Find where the given text appears and provide that cell's center as [x, y] coordinate. 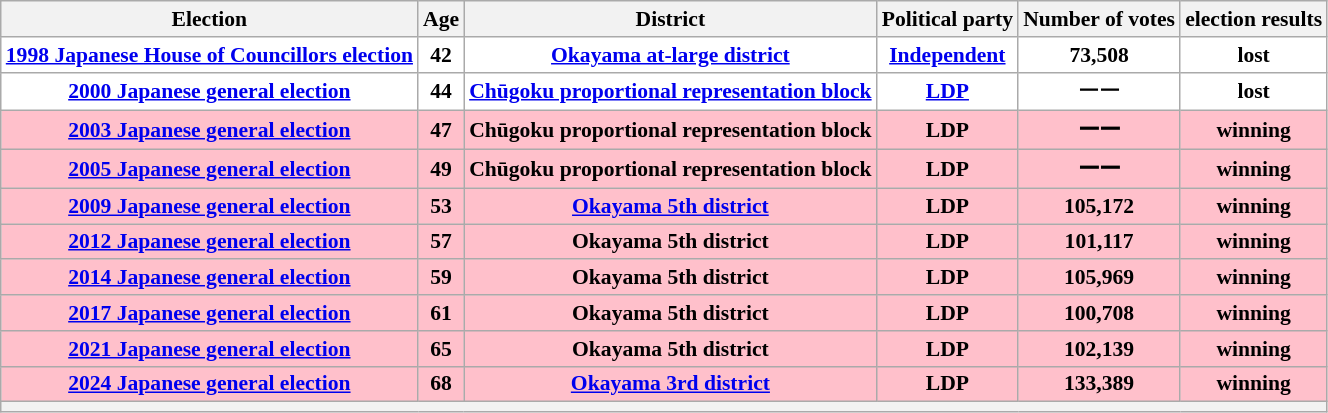
2012 Japanese general election [210, 242]
2000 Japanese general election [210, 92]
53 [441, 206]
101,117 [1099, 242]
2009 Japanese general election [210, 206]
Election [210, 19]
105,969 [1099, 278]
105,172 [1099, 206]
2021 Japanese general election [210, 349]
73,508 [1099, 55]
59 [441, 278]
Number of votes [1099, 19]
Political party [948, 19]
133,389 [1099, 384]
2017 Japanese general election [210, 313]
100,708 [1099, 313]
57 [441, 242]
65 [441, 349]
68 [441, 384]
Independent [948, 55]
102,139 [1099, 349]
61 [441, 313]
District [670, 19]
1998 Japanese House of Councillors election [210, 55]
Age [441, 19]
Okayama at-large district [670, 55]
47 [441, 130]
Okayama 3rd district [670, 384]
2014 Japanese general election [210, 278]
2024 Japanese general election [210, 384]
49 [441, 170]
44 [441, 92]
2003 Japanese general election [210, 130]
42 [441, 55]
2005 Japanese general election [210, 170]
election results [1254, 19]
